Pinpoint the cell where the given text exists, returning its (x, y) midpoint coordinate. 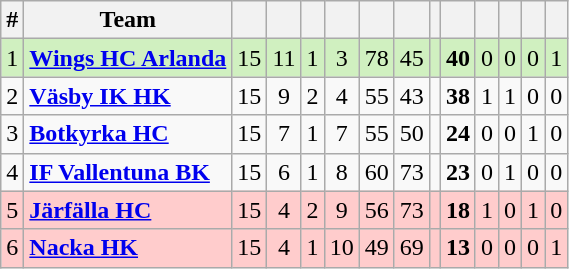
Botkyrka HC (128, 134)
5 (12, 210)
18 (458, 210)
Järfälla HC (128, 210)
23 (458, 172)
24 (458, 134)
# (12, 20)
Wings HC Arlanda (128, 58)
60 (376, 172)
11 (284, 58)
56 (376, 210)
Väsby IK HK (128, 96)
50 (412, 134)
45 (412, 58)
Nacka HK (128, 248)
40 (458, 58)
49 (376, 248)
8 (342, 172)
38 (458, 96)
43 (412, 96)
10 (342, 248)
78 (376, 58)
IF Vallentuna BK (128, 172)
Team (128, 20)
69 (412, 248)
13 (458, 248)
